Extract the [x, y] coordinate from the center of the cell holding the provided text.  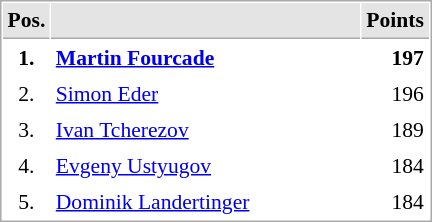
Simon Eder [206, 93]
3. [26, 129]
4. [26, 165]
2. [26, 93]
189 [396, 129]
1. [26, 57]
Ivan Tcherezov [206, 129]
Pos. [26, 21]
Evgeny Ustyugov [206, 165]
197 [396, 57]
196 [396, 93]
Dominik Landertinger [206, 201]
Martin Fourcade [206, 57]
5. [26, 201]
Points [396, 21]
